Find where the given text appears and provide that cell's center as [X, Y] coordinate. 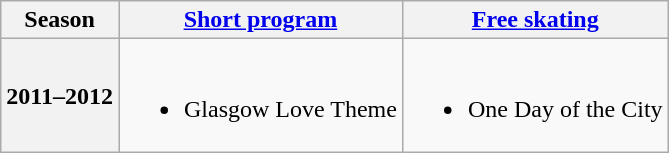
Short program [260, 20]
2011–2012 [60, 96]
One Day of the City [535, 96]
Season [60, 20]
Glasgow Love Theme [260, 96]
Free skating [535, 20]
